Return the [x, y] coordinate for the center point of the cell that contains the specified text.  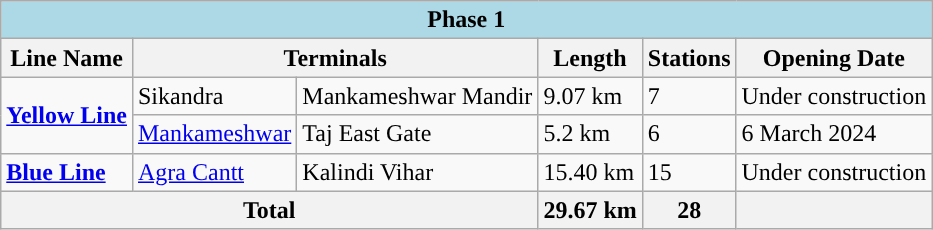
Line Name [67, 58]
9.07 km [590, 96]
28 [689, 210]
Yellow Line [67, 115]
Mankameshwar [214, 134]
6 March 2024 [834, 134]
Stations [689, 58]
6 [689, 134]
15 [689, 172]
7 [689, 96]
Mankameshwar Mandir [418, 96]
Kalindi Vihar [418, 172]
Total [270, 210]
Agra Cantt [214, 172]
Taj East Gate [418, 134]
Opening Date [834, 58]
Length [590, 58]
Blue Line [67, 172]
Sikandra [214, 96]
15.40 km [590, 172]
5.2 km [590, 134]
Phase 1 [466, 20]
29.67 km [590, 210]
Terminals [334, 58]
